Scan for the cell matching the given text and deliver its (x, y) coordinate at center. 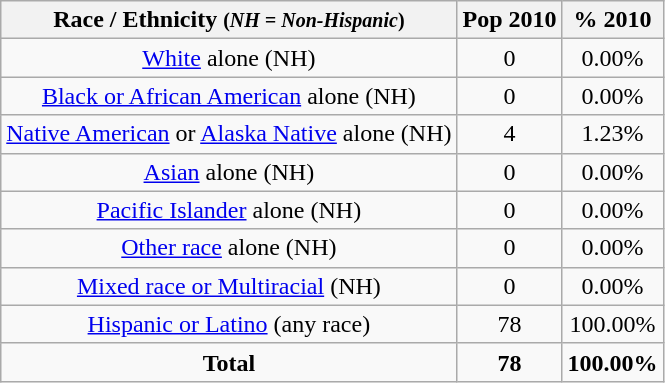
Hispanic or Latino (any race) (229, 324)
Race / Ethnicity (NH = Non-Hispanic) (229, 20)
Asian alone (NH) (229, 172)
Pop 2010 (510, 20)
Pacific Islander alone (NH) (229, 210)
Mixed race or Multiracial (NH) (229, 286)
Other race alone (NH) (229, 248)
Black or African American alone (NH) (229, 96)
Total (229, 362)
1.23% (612, 134)
Native American or Alaska Native alone (NH) (229, 134)
% 2010 (612, 20)
White alone (NH) (229, 58)
4 (510, 134)
